Scan for the cell matching the given text and deliver its [X, Y] coordinate at center. 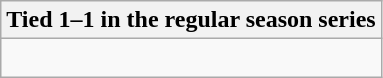
Tied 1–1 in the regular season series [191, 20]
